For the text-containing cell, return its midpoint in [x, y] coordinate format. 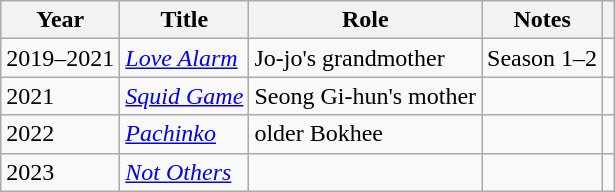
Pachinko [184, 134]
Notes [542, 20]
2019–2021 [60, 58]
2021 [60, 96]
Love Alarm [184, 58]
Role [366, 20]
Seong Gi-hun's mother [366, 96]
Squid Game [184, 96]
older Bokhee [366, 134]
Season 1–2 [542, 58]
Title [184, 20]
Year [60, 20]
Jo-jo's grandmother [366, 58]
Not Others [184, 172]
2023 [60, 172]
2022 [60, 134]
